Identify which cell holds the provided text, then report its (x, y) central coordinate. 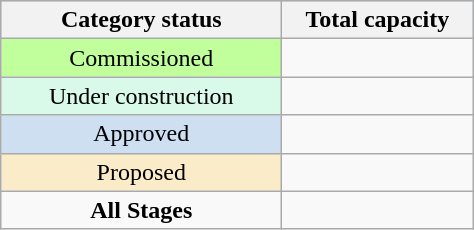
Total capacity (378, 20)
Category status (142, 20)
Proposed (142, 172)
Approved (142, 134)
All Stages (142, 210)
Under construction (142, 96)
Commissioned (142, 58)
